For the text-containing cell, return its midpoint in (x, y) coordinate format. 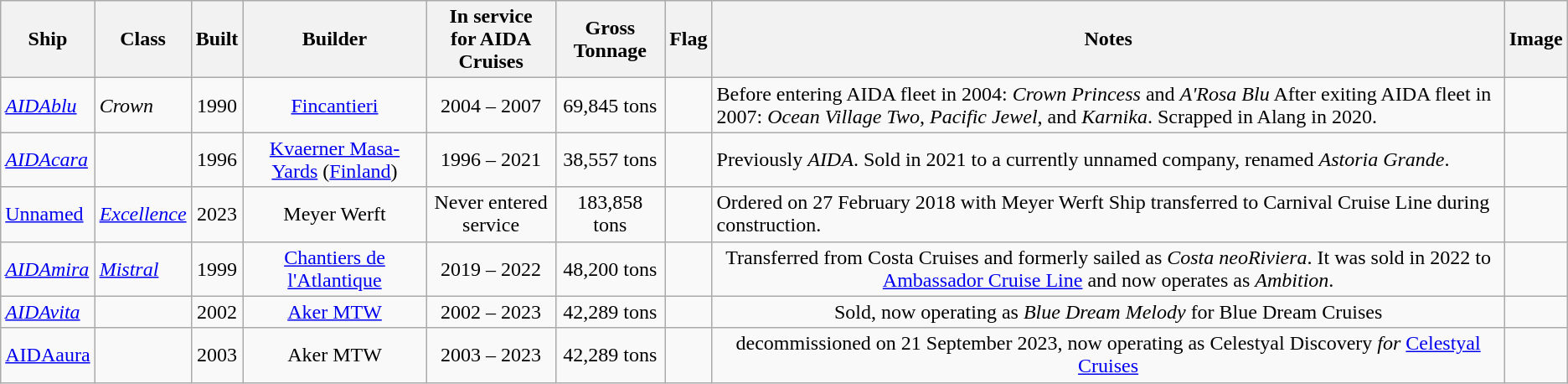
AIDAcara (48, 159)
1996 – 2021 (491, 159)
2002 – 2023 (491, 312)
Ordered on 27 February 2018 with Meyer Werft Ship transferred to Carnival Cruise Line during construction. (1108, 215)
2002 (217, 312)
Excellence (142, 215)
2023 (217, 215)
183,858 tons (610, 215)
AIDAaura (48, 355)
2004 – 2007 (491, 106)
Class (142, 39)
38,557 tons (610, 159)
Sold, now operating as Blue Dream Melody for Blue Dream Cruises (1108, 312)
Image (1536, 39)
Built (217, 39)
Gross Tonnage (610, 39)
In service for AIDA Cruises (491, 39)
Mistral (142, 268)
2019 – 2022 (491, 268)
decommissioned on 21 September 2023, now operating as Celestyal Discovery for Celestyal Cruises (1108, 355)
Builder (335, 39)
AIDAblu (48, 106)
2003 (217, 355)
Kvaerner Masa-Yards (Finland) (335, 159)
Meyer Werft (335, 215)
Never entered service (491, 215)
1996 (217, 159)
Transferred from Costa Cruises and formerly sailed as Costa neoRiviera. It was sold in 2022 to Ambassador Cruise Line and now operates as Ambition. (1108, 268)
1990 (217, 106)
AIDAvita (48, 312)
Notes (1108, 39)
2003 – 2023 (491, 355)
Previously AIDA. Sold in 2021 to a currently unnamed company, renamed Astoria Grande. (1108, 159)
Ship (48, 39)
Chantiers de l'Atlantique (335, 268)
1999 (217, 268)
Flag (689, 39)
69,845 tons (610, 106)
Fincantieri (335, 106)
48,200 tons (610, 268)
AIDAmira (48, 268)
Unnamed (48, 215)
Crown (142, 106)
